Return the (x, y) coordinate for the center point of the cell that contains the specified text.  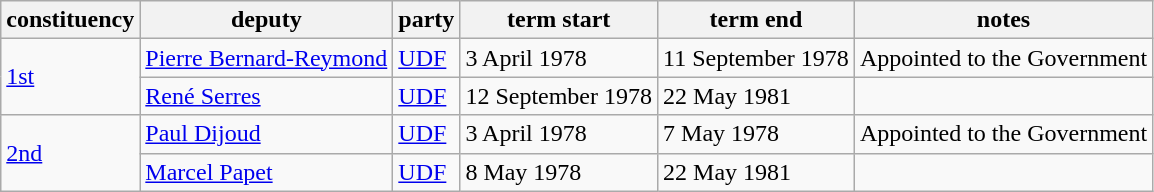
12 September 1978 (559, 96)
term end (756, 20)
Marcel Papet (266, 172)
party (426, 20)
2nd (70, 153)
7 May 1978 (756, 134)
term start (559, 20)
8 May 1978 (559, 172)
Paul Dijoud (266, 134)
notes (1003, 20)
constituency (70, 20)
deputy (266, 20)
1st (70, 77)
Pierre Bernard-Reymond (266, 58)
René Serres (266, 96)
11 September 1978 (756, 58)
